Pinpoint the cell where the given text exists, returning its [x, y] midpoint coordinate. 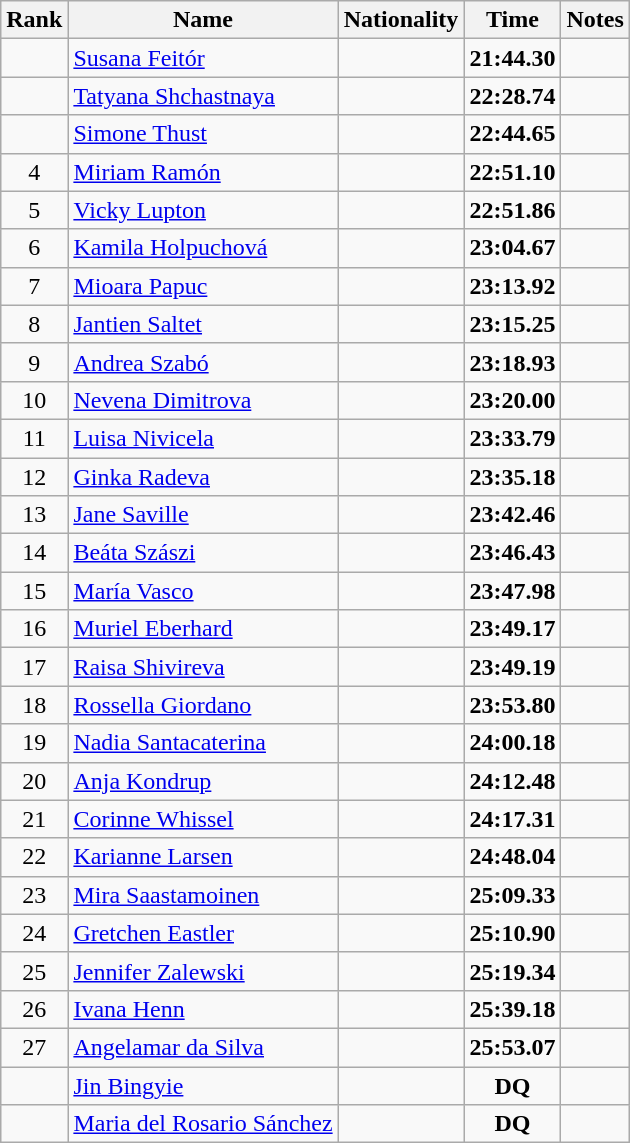
María Vasco [203, 591]
Jennifer Zalewski [203, 971]
4 [34, 172]
21 [34, 819]
Andrea Szabó [203, 362]
5 [34, 210]
Nadia Santacaterina [203, 743]
20 [34, 781]
24 [34, 933]
12 [34, 477]
27 [34, 1047]
Mira Saastamoinen [203, 895]
Notes [595, 20]
25 [34, 971]
Luisa Nivicela [203, 438]
11 [34, 438]
Gretchen Eastler [203, 933]
9 [34, 362]
Miriam Ramón [203, 172]
Susana Feitór [203, 58]
22 [34, 857]
Rossella Giordano [203, 705]
24:17.31 [512, 819]
Jantien Saltet [203, 324]
23:33.79 [512, 438]
24:48.04 [512, 857]
25:19.34 [512, 971]
Time [512, 20]
Vicky Lupton [203, 210]
Simone Thust [203, 134]
24:12.48 [512, 781]
23:53.80 [512, 705]
8 [34, 324]
22:51.10 [512, 172]
Muriel Eberhard [203, 629]
18 [34, 705]
25:39.18 [512, 1009]
14 [34, 553]
21:44.30 [512, 58]
23:42.46 [512, 515]
Nationality [401, 20]
15 [34, 591]
Tatyana Shchastnaya [203, 96]
7 [34, 286]
23:49.19 [512, 667]
Anja Kondrup [203, 781]
Corinne Whissel [203, 819]
19 [34, 743]
25:53.07 [512, 1047]
Jane Saville [203, 515]
Nevena Dimitrova [203, 400]
Beáta Szászi [203, 553]
16 [34, 629]
26 [34, 1009]
23:04.67 [512, 248]
13 [34, 515]
23:49.17 [512, 629]
25:09.33 [512, 895]
Name [203, 20]
22:51.86 [512, 210]
Kamila Holpuchová [203, 248]
22:44.65 [512, 134]
23:15.25 [512, 324]
Rank [34, 20]
22:28.74 [512, 96]
Raisa Shivireva [203, 667]
24:00.18 [512, 743]
25:10.90 [512, 933]
Karianne Larsen [203, 857]
23:18.93 [512, 362]
Ivana Henn [203, 1009]
10 [34, 400]
23:13.92 [512, 286]
Mioara Papuc [203, 286]
23:46.43 [512, 553]
Ginka Radeva [203, 477]
17 [34, 667]
23:47.98 [512, 591]
Jin Bingyie [203, 1085]
23 [34, 895]
23:20.00 [512, 400]
23:35.18 [512, 477]
6 [34, 248]
Angelamar da Silva [203, 1047]
Maria del Rosario Sánchez [203, 1124]
